Search for the cell housing the specified text and yield its [x, y] center coordinate. 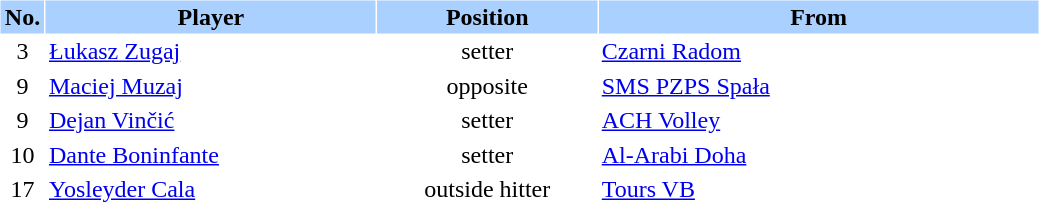
SMS PZPS Spała [819, 86]
3 [22, 52]
Al-Arabi Doha [819, 154]
No. [22, 16]
Position [487, 16]
Dante Boninfante [211, 154]
From [819, 16]
Czarni Radom [819, 52]
Maciej Muzaj [211, 86]
opposite [487, 86]
Łukasz Zugaj [211, 52]
10 [22, 154]
Player [211, 16]
Dejan Vinčić [211, 120]
ACH Volley [819, 120]
